Output the (x, y) coordinate of the center of the cell containing the given text.  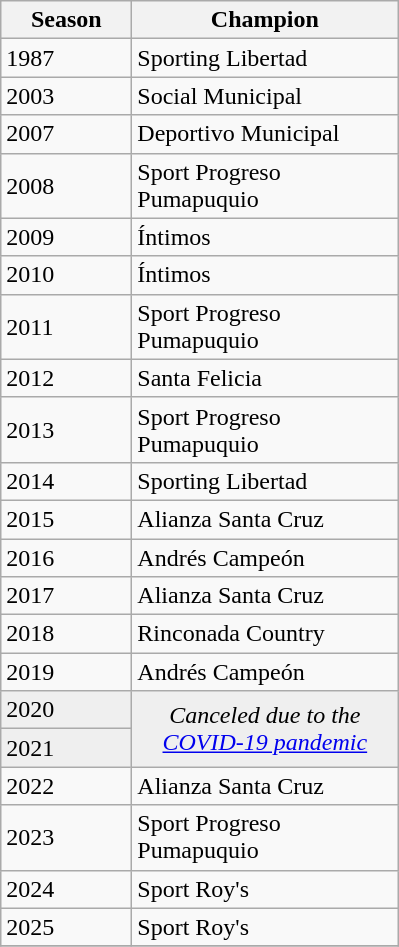
2012 (66, 378)
2022 (66, 786)
2007 (66, 134)
2015 (66, 519)
2013 (66, 430)
Rinconada Country (265, 634)
2020 (66, 710)
2016 (66, 557)
Social Municipal (265, 96)
Champion (265, 20)
Canceled due to the COVID-19 pandemic (265, 729)
2003 (66, 96)
1987 (66, 58)
2009 (66, 237)
2025 (66, 927)
2011 (66, 326)
2023 (66, 838)
2021 (66, 748)
2024 (66, 889)
Deportivo Municipal (265, 134)
Season (66, 20)
2019 (66, 672)
2014 (66, 481)
2010 (66, 275)
Santa Felicia (265, 378)
2017 (66, 596)
2018 (66, 634)
2008 (66, 186)
